Search for the cell housing the specified text and yield its [X, Y] center coordinate. 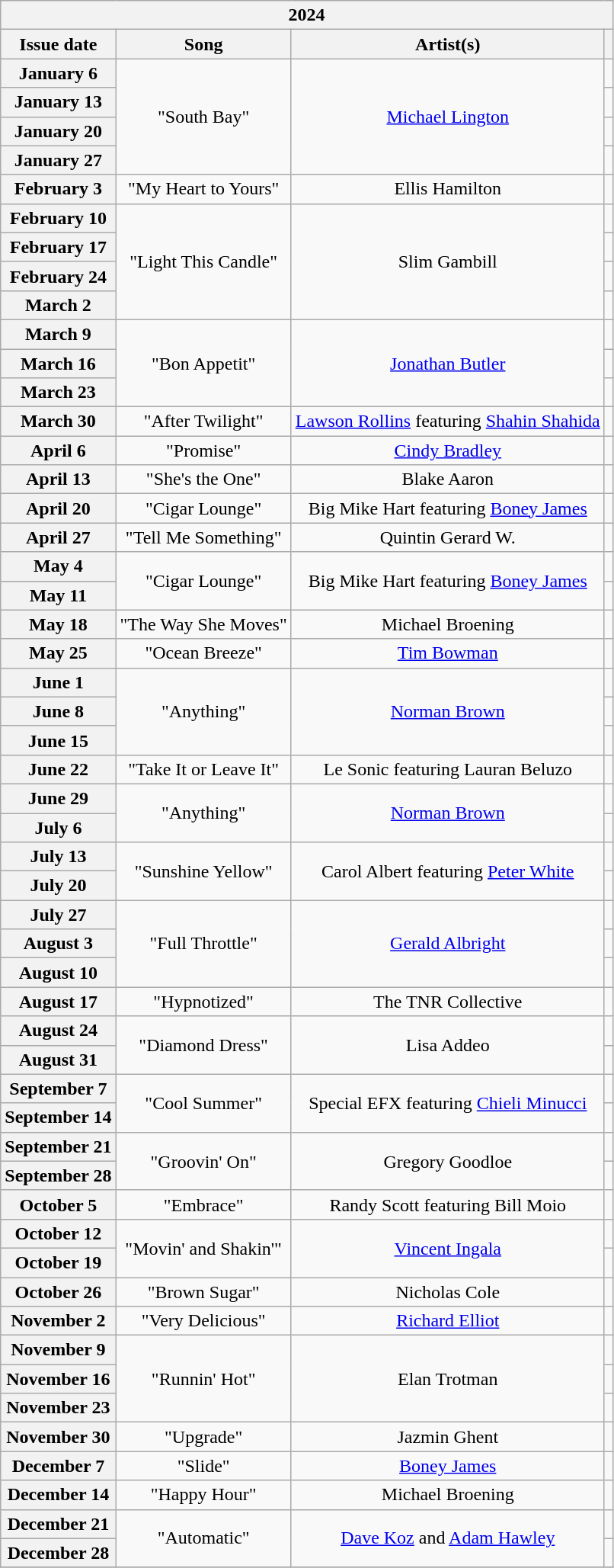
Gregory Goodloe [448, 1161]
2024 [307, 15]
"Happy Hour" [203, 1495]
December 21 [58, 1524]
October 19 [58, 1262]
Lawson Rollins featuring Shahin Shahida [448, 422]
"Take It or Leave It" [203, 769]
Le Sonic featuring Lauran Beluzo [448, 769]
February 10 [58, 218]
"Automatic" [203, 1538]
October 12 [58, 1233]
August 24 [58, 1031]
Tim Bowman [448, 653]
August 17 [58, 1002]
Cindy Bradley [448, 451]
May 25 [58, 653]
Song [203, 44]
"Cool Summer" [203, 1103]
June 8 [58, 711]
January 13 [58, 102]
August 10 [58, 973]
September 21 [58, 1146]
October 26 [58, 1292]
July 13 [58, 857]
Richard Elliot [448, 1321]
February 24 [58, 276]
Nicholas Cole [448, 1292]
"After Twilight" [203, 422]
December 28 [58, 1553]
September 7 [58, 1089]
"Groovin' On" [203, 1161]
November 16 [58, 1379]
Special EFX featuring Chieli Minucci [448, 1103]
January 27 [58, 160]
September 28 [58, 1175]
"My Heart to Yours" [203, 189]
Gerald Albright [448, 944]
November 23 [58, 1408]
"Tell Me Something" [203, 537]
"Ocean Breeze" [203, 653]
"Sunshine Yellow" [203, 871]
May 18 [58, 624]
February 17 [58, 247]
May 11 [58, 595]
November 2 [58, 1321]
Quintin Gerard W. [448, 537]
September 14 [58, 1117]
March 30 [58, 422]
"Runnin' Hot" [203, 1379]
Dave Koz and Adam Hawley [448, 1538]
March 16 [58, 364]
August 3 [58, 944]
Boney James [448, 1466]
"Full Throttle" [203, 944]
"South Bay" [203, 117]
March 2 [58, 305]
"Diamond Dress" [203, 1045]
"Promise" [203, 451]
"Slide" [203, 1466]
Ellis Hamilton [448, 189]
"Embrace" [203, 1204]
"She's the One" [203, 479]
June 22 [58, 769]
November 30 [58, 1437]
"Upgrade" [203, 1437]
June 15 [58, 740]
Elan Trotman [448, 1379]
January 20 [58, 131]
December 7 [58, 1466]
March 9 [58, 334]
"Bon Appetit" [203, 363]
August 31 [58, 1060]
Lisa Addeo [448, 1045]
November 9 [58, 1350]
Carol Albert featuring Peter White [448, 871]
Vincent Ingala [448, 1248]
October 5 [58, 1204]
Randy Scott featuring Bill Moio [448, 1204]
April 27 [58, 537]
"The Way She Moves" [203, 624]
February 3 [58, 189]
June 29 [58, 798]
July 20 [58, 886]
April 6 [58, 451]
Michael Lington [448, 117]
"Brown Sugar" [203, 1292]
March 23 [58, 393]
"Movin' and Shakin'" [203, 1248]
July 6 [58, 827]
December 14 [58, 1495]
"Hypnotized" [203, 1002]
Jonathan Butler [448, 363]
Blake Aaron [448, 479]
April 13 [58, 479]
Issue date [58, 44]
"Very Delicious" [203, 1321]
January 6 [58, 73]
The TNR Collective [448, 1002]
July 27 [58, 915]
"Light This Candle" [203, 261]
Slim Gambill [448, 261]
Jazmin Ghent [448, 1437]
June 1 [58, 682]
Artist(s) [448, 44]
May 4 [58, 566]
April 20 [58, 508]
